Scan for the cell matching the given text and deliver its (x, y) coordinate at center. 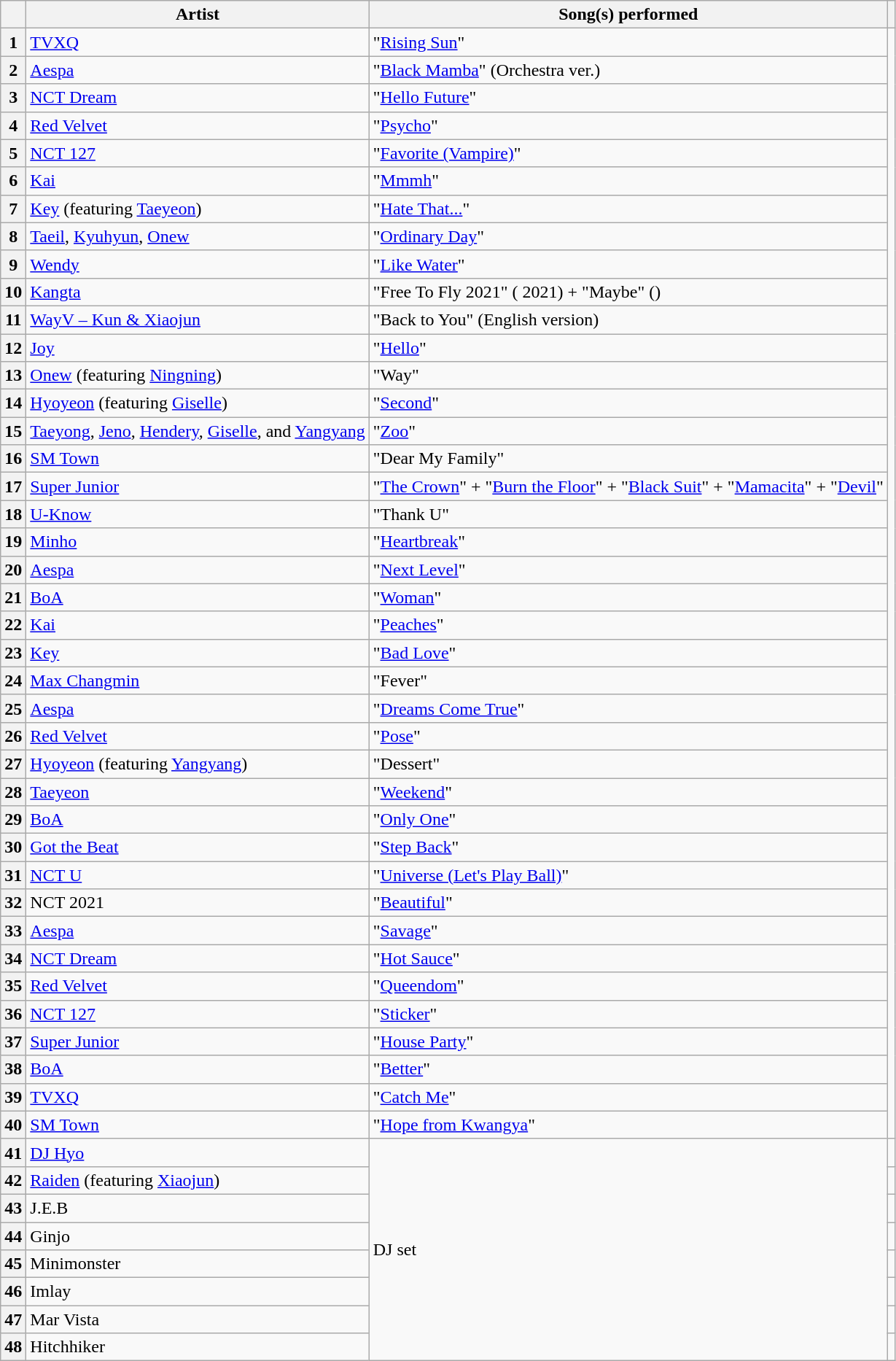
"Beautiful" (628, 903)
14 (13, 403)
"Back to You" (English version) (628, 319)
31 (13, 875)
"Weekend" (628, 791)
"Hope from Kwangya" (628, 1125)
"Bad Love" (628, 653)
"Hot Sauce" (628, 958)
33 (13, 931)
Joy (198, 348)
"Pose" (628, 736)
"House Party" (628, 1042)
"Black Mamba" (Orchestra ver.) (628, 70)
Max Changmin (198, 680)
DJ set (628, 1249)
WayV – Kun & Xiaojun (198, 319)
45 (13, 1264)
13 (13, 376)
6 (13, 181)
NCT 2021 (198, 903)
"Step Back" (628, 848)
Hyoyeon (featuring Yangyang) (198, 764)
"Universe (Let's Play Ball)" (628, 875)
"Next Level" (628, 570)
41 (13, 1152)
9 (13, 264)
Song(s) performed (628, 15)
11 (13, 319)
"Hello" (628, 348)
Minho (198, 542)
"Dessert" (628, 764)
Kangta (198, 292)
"Peaches" (628, 625)
27 (13, 764)
"Mmmh" (628, 181)
25 (13, 708)
NCT U (198, 875)
38 (13, 1069)
47 (13, 1319)
29 (13, 820)
Taeyeon (198, 791)
"Favorite (Vampire)" (628, 153)
"Catch Me" (628, 1097)
44 (13, 1236)
Ginjo (198, 1236)
"Woman" (628, 597)
22 (13, 625)
"Only One" (628, 820)
39 (13, 1097)
Key (featuring Taeyeon) (198, 209)
34 (13, 958)
"Ordinary Day" (628, 236)
Key (198, 653)
36 (13, 1014)
"Heartbreak" (628, 542)
U-Know (198, 514)
35 (13, 986)
4 (13, 125)
5 (13, 153)
42 (13, 1180)
"Second" (628, 403)
2 (13, 70)
23 (13, 653)
"Fever" (628, 680)
18 (13, 514)
"Free To Fly 2021" ( 2021) + "Maybe" () (628, 292)
3 (13, 98)
"Way" (628, 376)
21 (13, 597)
24 (13, 680)
Hyoyeon (featuring Giselle) (198, 403)
30 (13, 848)
"Rising Sun" (628, 42)
"Queendom" (628, 986)
8 (13, 236)
"Sticker" (628, 1014)
"Zoo" (628, 431)
20 (13, 570)
Wendy (198, 264)
46 (13, 1292)
Raiden (featuring Xiaojun) (198, 1180)
Artist (198, 15)
DJ Hyo (198, 1152)
Hitchhiker (198, 1347)
"Psycho" (628, 125)
37 (13, 1042)
"Thank U" (628, 514)
48 (13, 1347)
Minimonster (198, 1264)
"Dreams Come True" (628, 708)
16 (13, 459)
28 (13, 791)
40 (13, 1125)
1 (13, 42)
15 (13, 431)
"Hate That..." (628, 209)
Imlay (198, 1292)
10 (13, 292)
Taeil, Kyuhyun, Onew (198, 236)
Got the Beat (198, 848)
26 (13, 736)
"Savage" (628, 931)
43 (13, 1208)
"Hello Future" (628, 98)
J.E.B (198, 1208)
32 (13, 903)
Mar Vista (198, 1319)
Onew (featuring Ningning) (198, 376)
19 (13, 542)
"Better" (628, 1069)
"Dear My Family" (628, 459)
Taeyong, Jeno, Hendery, Giselle, and Yangyang (198, 431)
7 (13, 209)
"The Crown" + "Burn the Floor" + "Black Suit" + "Mamacita" + "Devil" (628, 486)
12 (13, 348)
17 (13, 486)
"Like Water" (628, 264)
